From the cell containing the given text, extract its center point as [X, Y] coordinate. 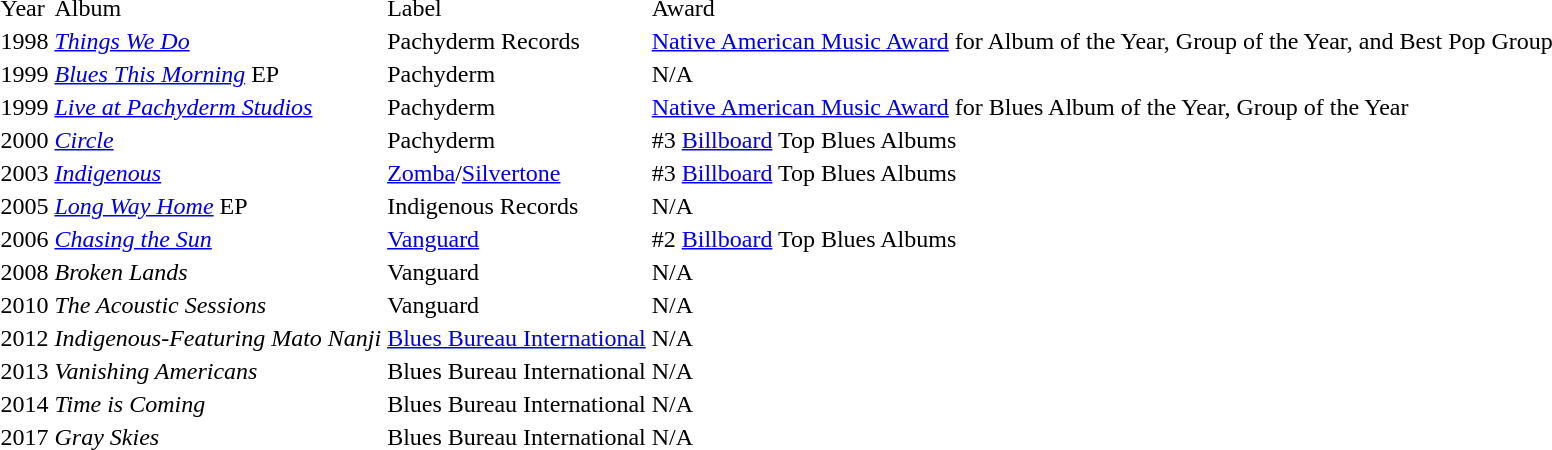
Indigenous Records [517, 206]
The Acoustic Sessions [218, 305]
Chasing the Sun [218, 239]
Live at Pachyderm Studios [218, 107]
Zomba/Silvertone [517, 173]
Indigenous [218, 173]
Blues This Morning EP [218, 74]
Things We Do [218, 41]
Vanishing Americans [218, 371]
Circle [218, 140]
Indigenous-Featuring Mato Nanji [218, 338]
Pachyderm Records [517, 41]
Broken Lands [218, 272]
Time is Coming [218, 404]
Long Way Home EP [218, 206]
